Pinpoint the cell where the given text exists, returning its [x, y] midpoint coordinate. 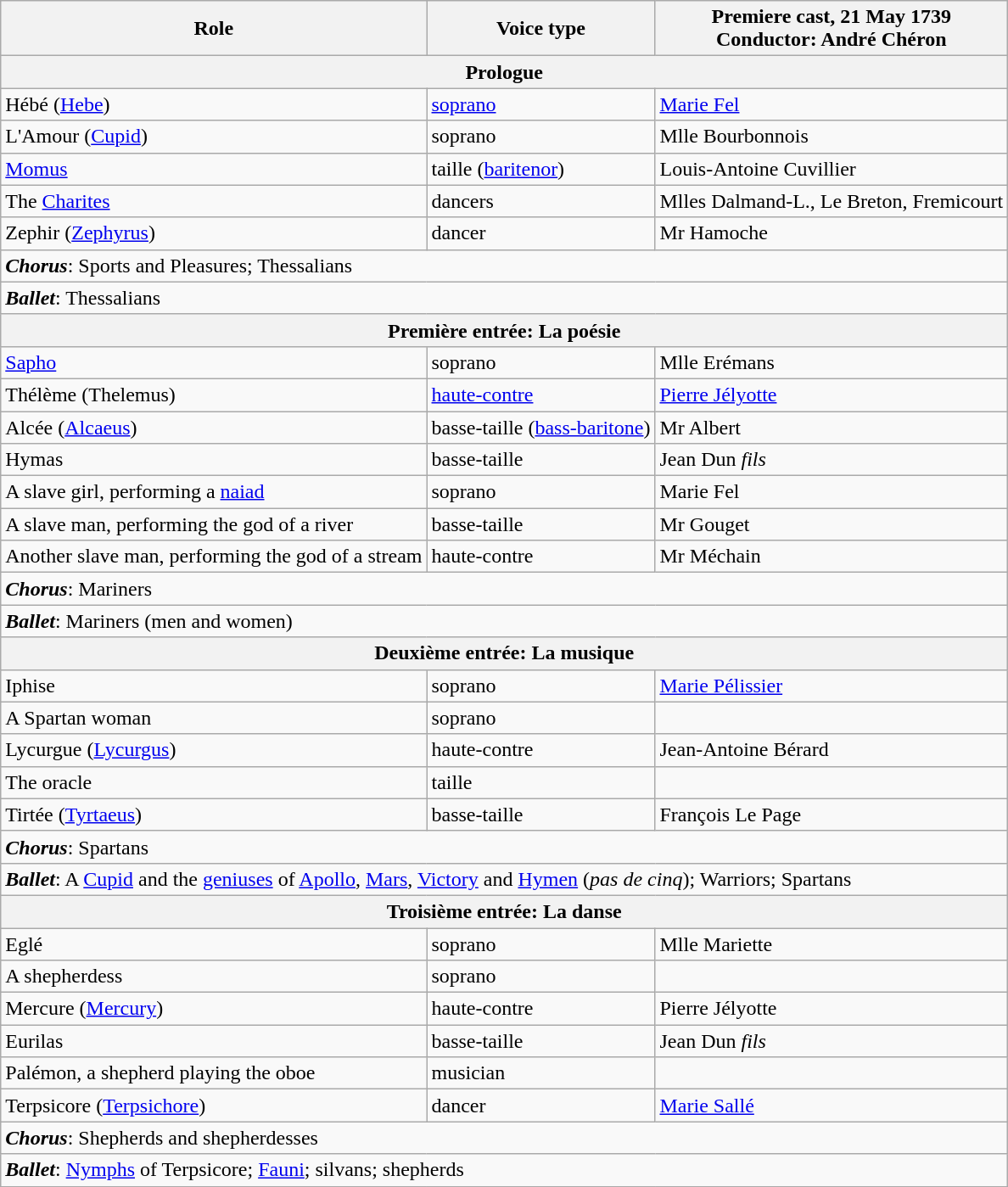
A shepherdess [214, 977]
dancers [541, 201]
L'Amour (Cupid) [214, 137]
Iphise [214, 686]
Chorus: Sports and Pleasures; Thessalians [504, 266]
The oracle [214, 782]
Tirtée (Tyrtaeus) [214, 815]
A Spartan woman [214, 718]
Another slave man, performing the god of a stream [214, 557]
Chorus: Mariners [504, 589]
Premiere cast, 21 May 1739Conductor: André Chéron [832, 29]
Eurilas [214, 1041]
Ballet: Thessalians [504, 298]
Eglé [214, 944]
Mercure (Mercury) [214, 1009]
basse-taille (bass-baritone) [541, 427]
Voice type [541, 29]
musician [541, 1073]
Mr Hamoche [832, 233]
Prologue [504, 72]
Mlle Mariette [832, 944]
The Charites [214, 201]
Marie Pélissier [832, 686]
A slave girl, performing a naiad [214, 492]
taille (baritenor) [541, 169]
Palémon, a shepherd playing the oboe [214, 1073]
Première entrée: La poésie [504, 330]
Mr Méchain [832, 557]
Chorus: Spartans [504, 847]
Thélème (Thelemus) [214, 395]
Ballet: Mariners (men and women) [504, 621]
Lycurgue (Lycurgus) [214, 750]
Jean-Antoine Bérard [832, 750]
Hymas [214, 460]
Mr Albert [832, 427]
Mlle Bourbonnois [832, 137]
Ballet: A Cupid and the geniuses of Apollo, Mars, Victory and Hymen (pas de cinq); Warriors; Spartans [504, 879]
Sapho [214, 362]
Troisième entrée: La danse [504, 911]
Deuxième entrée: La musique [504, 653]
Marie Sallé [832, 1106]
François Le Page [832, 815]
A slave man, performing the god of a river [214, 524]
Momus [214, 169]
taille [541, 782]
Mr Gouget [832, 524]
Louis-Antoine Cuvillier [832, 169]
Terpsicore (Terpsichore) [214, 1106]
Chorus: Shepherds and shepherdesses [504, 1138]
Zephir (Zephyrus) [214, 233]
Ballet: Nymphs of Terpsicore; Fauni; silvans; shepherds [504, 1170]
Hébé (Hebe) [214, 104]
Mlles Dalmand-L., Le Breton, Fremicourt [832, 201]
Alcée (Alcaeus) [214, 427]
Role [214, 29]
Mlle Erémans [832, 362]
